Determine the (X, Y) coordinate at the center of the cell enclosing the given text.  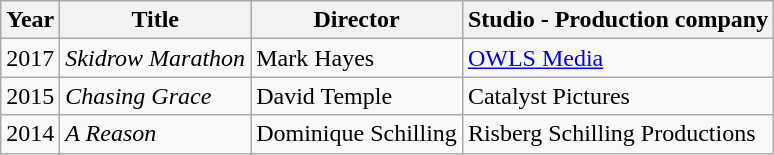
2014 (30, 134)
2015 (30, 96)
David Temple (357, 96)
Dominique Schilling (357, 134)
Studio - Production company (618, 20)
Catalyst Pictures (618, 96)
Skidrow Marathon (156, 58)
Mark Hayes (357, 58)
A Reason (156, 134)
Title (156, 20)
OWLS Media (618, 58)
Director (357, 20)
Risberg Schilling Productions (618, 134)
Year (30, 20)
2017 (30, 58)
Chasing Grace (156, 96)
